Determine the [X, Y] coordinate at the center of the cell enclosing the given text.  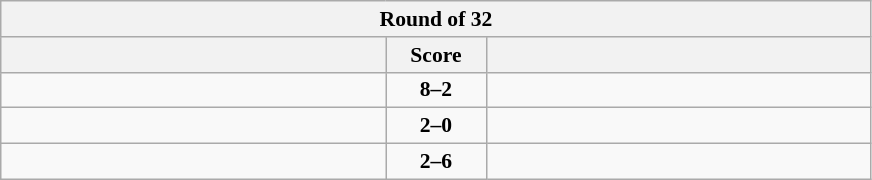
2–6 [436, 162]
Round of 32 [436, 19]
8–2 [436, 90]
2–0 [436, 126]
Score [436, 55]
